Determine the [X, Y] coordinate at the center of the cell enclosing the given text.  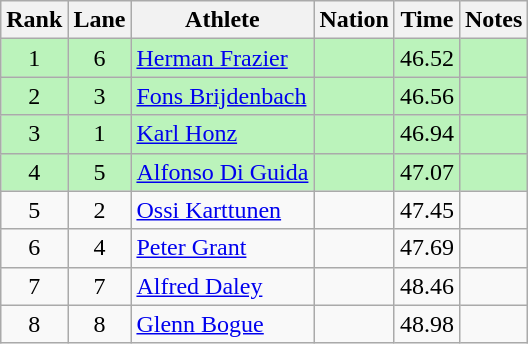
47.45 [426, 210]
46.56 [426, 96]
Lane [100, 20]
46.52 [426, 58]
Nation [354, 20]
47.07 [426, 172]
Notes [493, 20]
Alfred Daley [222, 286]
Herman Frazier [222, 58]
Fons Brijdenbach [222, 96]
48.46 [426, 286]
Peter Grant [222, 248]
48.98 [426, 324]
Alfonso Di Guida [222, 172]
46.94 [426, 134]
Ossi Karttunen [222, 210]
Athlete [222, 20]
Rank [34, 20]
Glenn Bogue [222, 324]
47.69 [426, 248]
Karl Honz [222, 134]
Time [426, 20]
